For the text-containing cell, return its midpoint in (x, y) coordinate format. 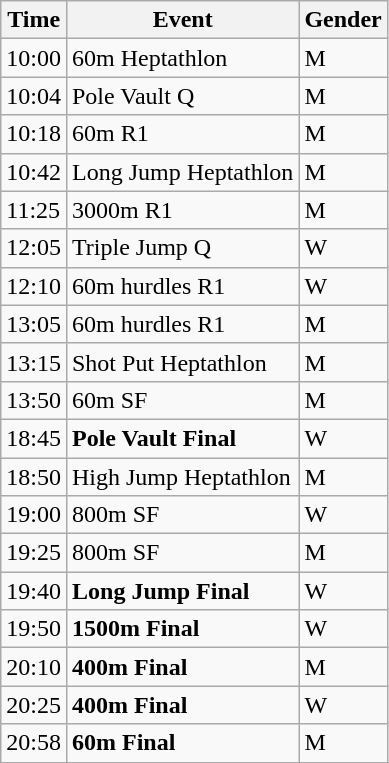
10:04 (34, 96)
20:58 (34, 743)
18:50 (34, 477)
10:18 (34, 134)
19:40 (34, 591)
19:25 (34, 553)
Shot Put Heptathlon (182, 362)
Time (34, 20)
18:45 (34, 438)
20:25 (34, 705)
Long Jump Final (182, 591)
High Jump Heptathlon (182, 477)
20:10 (34, 667)
10:00 (34, 58)
Pole Vault Q (182, 96)
11:25 (34, 210)
60m SF (182, 400)
12:10 (34, 286)
Long Jump Heptathlon (182, 172)
60m Final (182, 743)
Triple Jump Q (182, 248)
Gender (343, 20)
19:00 (34, 515)
13:15 (34, 362)
1500m Final (182, 629)
13:50 (34, 400)
Event (182, 20)
3000m R1 (182, 210)
60m R1 (182, 134)
19:50 (34, 629)
12:05 (34, 248)
60m Heptathlon (182, 58)
13:05 (34, 324)
10:42 (34, 172)
Pole Vault Final (182, 438)
